Detect which cell encompasses the target text, then output its (x, y) center coordinate. 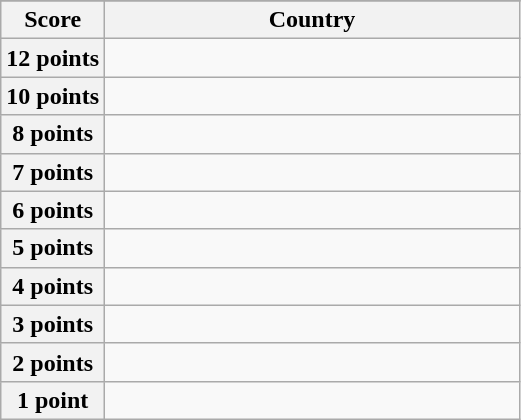
2 points (53, 362)
8 points (53, 134)
6 points (53, 210)
Score (53, 20)
10 points (53, 96)
1 point (53, 400)
5 points (53, 248)
3 points (53, 324)
12 points (53, 58)
4 points (53, 286)
7 points (53, 172)
Country (312, 20)
